Find where the given text appears and provide that cell's center as (X, Y) coordinate. 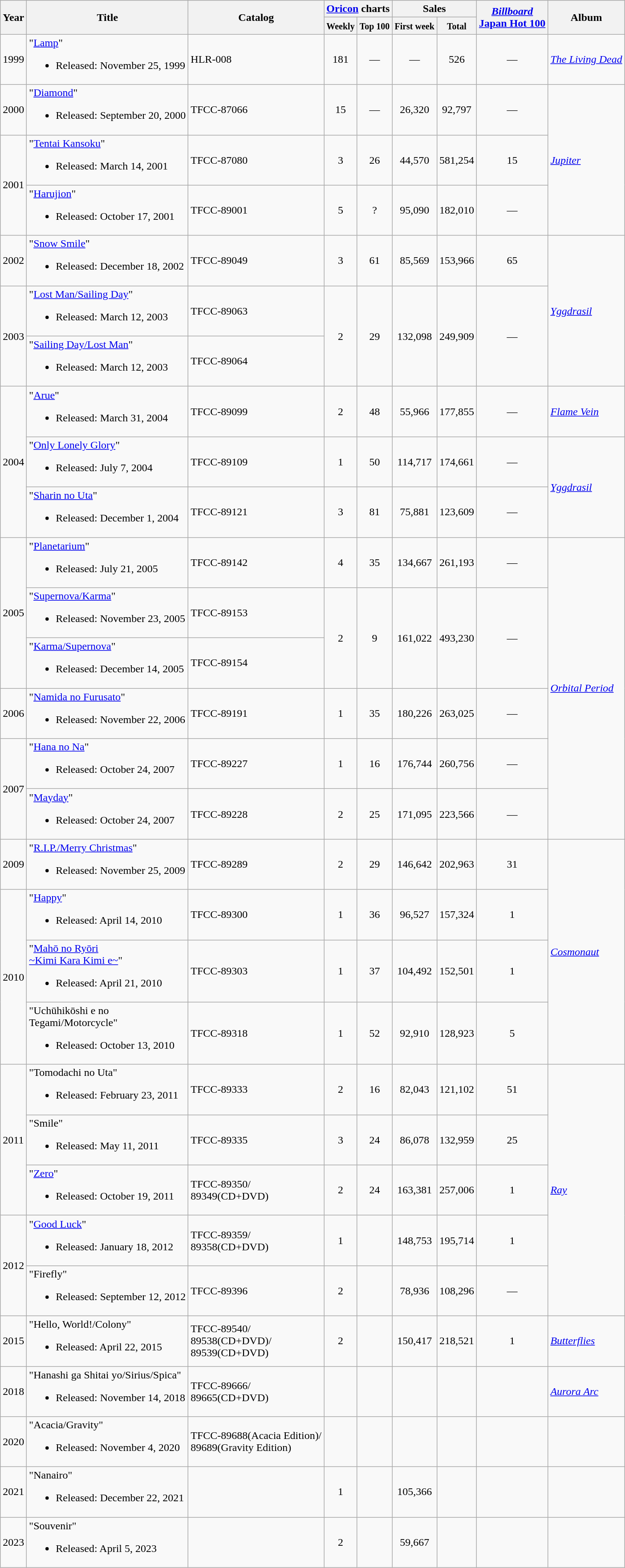
TFCC-89228 (256, 814)
"Planetarium"Released: July 21, 2005 (108, 562)
Flame Vein (586, 411)
Sales (434, 9)
146,642 (414, 864)
First week (414, 26)
163,381 (414, 1190)
171,095 (414, 814)
TFCC-89142 (256, 562)
"Hanashi ga Shitai yo/Sirius/Spica"Released: November 14, 2018 (108, 1391)
"Snow Smile"Released: December 18, 2002 (108, 261)
"Smile"Released: May 11, 2011 (108, 1140)
180,226 (414, 714)
"Mayday"Released: October 24, 2007 (108, 814)
202,963 (457, 864)
BillboardJapan Hot 100 (512, 17)
2012 (13, 1265)
TFCC-89350/89349(CD+DVD) (256, 1190)
9 (375, 638)
161,022 (414, 638)
"Hello, World!/Colony"Released: April 22, 2015 (108, 1341)
"Namida no Furusato"Released: November 22, 2006 (108, 714)
132,098 (414, 336)
150,417 (414, 1341)
Weekly (341, 26)
48 (375, 411)
"Mahō no Ryōri~Kimi Kara Kimi e~"Released: April 21, 2010 (108, 971)
TFCC-89227 (256, 764)
78,936 (414, 1290)
"Harujion"Released: October 17, 2001 (108, 210)
TFCC-87080 (256, 160)
Aurora Arc (586, 1391)
"Sailing Day/Lost Man"Released: March 12, 2003 (108, 361)
50 (375, 462)
526 (457, 60)
"Acacia/Gravity"Released: November 4, 2020 (108, 1442)
TFCC-89001 (256, 210)
Oricon charts (358, 9)
105,366 (414, 1492)
"Karma/Supernova"Released: December 14, 2005 (108, 663)
"Hana no Na"Released: October 24, 2007 (108, 764)
"Tomodachi no Uta"Released: February 23, 2011 (108, 1089)
TFCC-89540/89538(CD+DVD)/89539(CD+DVD) (256, 1341)
55,966 (414, 411)
157,324 (457, 915)
2005 (13, 613)
Top 100 (375, 26)
148,753 (414, 1241)
182,010 (457, 210)
37 (375, 971)
44,570 (414, 160)
104,492 (414, 971)
2020 (13, 1442)
The Living Dead (586, 60)
2006 (13, 714)
TFCC-89191 (256, 714)
TFCC-89666/89665(CD+DVD) (256, 1391)
176,744 (414, 764)
153,966 (457, 261)
181 (341, 60)
"Only Lonely Glory"Released: July 7, 2004 (108, 462)
"Nanairo"Released: December 22, 2021 (108, 1492)
114,717 (414, 462)
TFCC-89300 (256, 915)
31 (512, 864)
177,855 (457, 411)
Ray (586, 1190)
TFCC-89688(Acacia Edition)/89689(Gravity Edition) (256, 1442)
218,521 (457, 1341)
2010 (13, 977)
Album (586, 17)
581,254 (457, 160)
108,296 (457, 1290)
TFCC-89335 (256, 1140)
92,797 (457, 109)
121,102 (457, 1089)
2001 (13, 185)
"Lamp"Released: November 25, 1999 (108, 60)
? (375, 210)
TFCC-87066 (256, 109)
"Firefly"Released: September 12, 2012 (108, 1290)
TFCC-89063 (256, 311)
Jupiter (586, 160)
"Lost Man/Sailing Day"Released: March 12, 2003 (108, 311)
65 (512, 261)
2021 (13, 1492)
86,078 (414, 1140)
249,909 (457, 336)
174,661 (457, 462)
"Diamond"Released: September 20, 2000 (108, 109)
82,043 (414, 1089)
TFCC-89333 (256, 1089)
223,566 (457, 814)
2007 (13, 789)
261,193 (457, 562)
Orbital Period (586, 688)
2009 (13, 864)
1999 (13, 60)
Catalog (256, 17)
"Sharin no Uta"Released: December 1, 2004 (108, 512)
2015 (13, 1341)
95,090 (414, 210)
TFCC-89064 (256, 361)
195,714 (457, 1241)
"Zero"Released: October 19, 2011 (108, 1190)
152,501 (457, 971)
26 (375, 160)
81 (375, 512)
2011 (13, 1140)
257,006 (457, 1190)
2004 (13, 462)
2023 (13, 1542)
123,609 (457, 512)
493,230 (457, 638)
Butterflies (586, 1341)
260,756 (457, 764)
263,025 (457, 714)
85,569 (414, 261)
26,320 (414, 109)
61 (375, 261)
59,667 (414, 1542)
"Arue"Released: March 31, 2004 (108, 411)
2018 (13, 1391)
TFCC-89303 (256, 971)
TFCC-89099 (256, 411)
Cosmonaut (586, 952)
51 (512, 1089)
TFCC-89154 (256, 663)
2002 (13, 261)
92,910 (414, 1033)
Year (13, 17)
TFCC-89121 (256, 512)
2000 (13, 109)
132,959 (457, 1140)
75,881 (414, 512)
"Happy"Released: April 14, 2010 (108, 915)
TFCC-89318 (256, 1033)
"Souvenir"Released: April 5, 2023 (108, 1542)
2003 (13, 336)
TFCC-89359/89358(CD+DVD) (256, 1241)
134,667 (414, 562)
HLR-008 (256, 60)
"Good Luck"Released: January 18, 2012 (108, 1241)
TFCC-89289 (256, 864)
Total (457, 26)
52 (375, 1033)
"Uchūhikōshi e noTegami/Motorcycle"Released: October 13, 2010 (108, 1033)
4 (341, 562)
TFCC-89153 (256, 613)
TFCC-89396 (256, 1290)
36 (375, 915)
Title (108, 17)
128,923 (457, 1033)
"Tentai Kansoku"Released: March 14, 2001 (108, 160)
TFCC-89049 (256, 261)
"Supernova/Karma"Released: November 23, 2005 (108, 613)
TFCC-89109 (256, 462)
96,527 (414, 915)
"R.I.P./Merry Christmas"Released: November 25, 2009 (108, 864)
